Provide the [X, Y] coordinate of the cell's center where the given text is located.  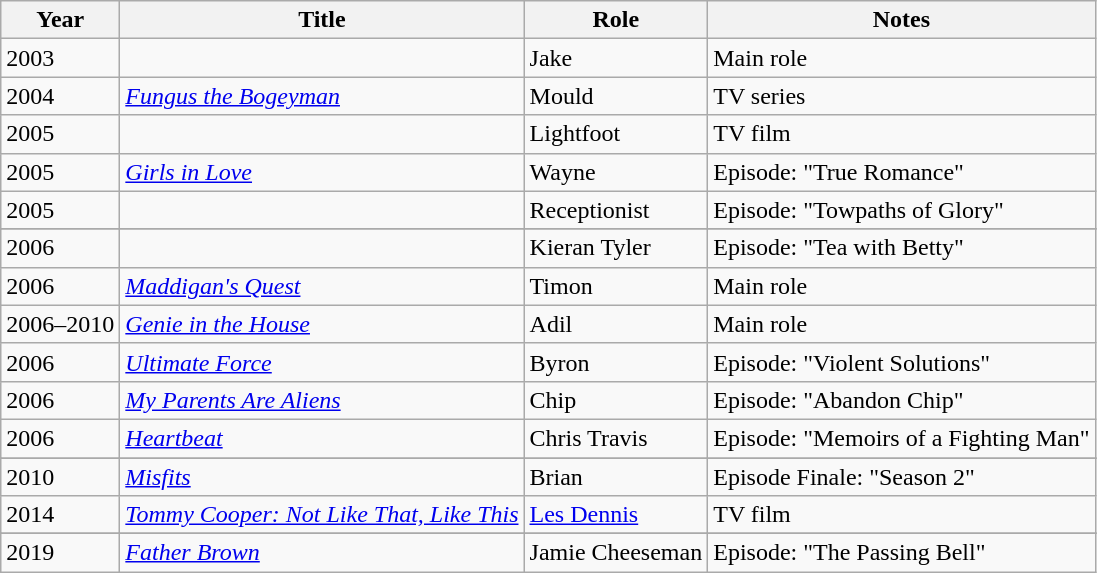
Chris Travis [616, 438]
My Parents Are Aliens [322, 400]
2004 [60, 96]
Genie in the House [322, 324]
Heartbeat [322, 438]
Mould [616, 96]
Les Dennis [616, 515]
Receptionist [616, 210]
Misfits [322, 477]
Girls in Love [322, 172]
Episode Finale: "Season 2" [902, 477]
Maddigan's Quest [322, 286]
Lightfoot [616, 134]
Father Brown [322, 553]
2010 [60, 477]
2014 [60, 515]
Episode: "Tea with Betty" [902, 248]
Title [322, 20]
Jake [616, 58]
Timon [616, 286]
Kieran Tyler [616, 248]
Jamie Cheeseman [616, 553]
Fungus the Bogeyman [322, 96]
Episode: "True Romance" [902, 172]
Year [60, 20]
2003 [60, 58]
Brian [616, 477]
2019 [60, 553]
Episode: "Towpaths of Glory" [902, 210]
Byron [616, 362]
Adil [616, 324]
Role [616, 20]
Episode: "Violent Solutions" [902, 362]
Episode: "Memoirs of a Fighting Man" [902, 438]
Wayne [616, 172]
Ultimate Force [322, 362]
Episode: "Abandon Chip" [902, 400]
Episode: "The Passing Bell" [902, 553]
2006–2010 [60, 324]
TV series [902, 96]
Notes [902, 20]
Tommy Cooper: Not Like That, Like This [322, 515]
Chip [616, 400]
